Output the (X, Y) coordinate of the center of the cell containing the given text.  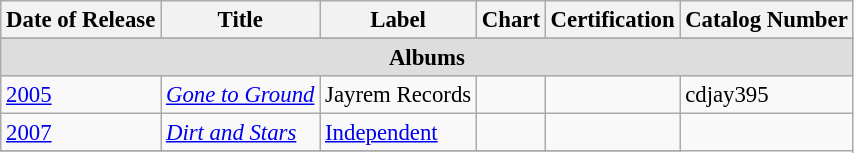
Chart (510, 20)
Certification (612, 20)
2007 (81, 133)
Independent (398, 133)
Dirt and Stars (240, 133)
Jayrem Records (398, 95)
Title (240, 20)
Date of Release (81, 20)
Label (398, 20)
Gone to Ground (240, 95)
2005 (81, 95)
Albums (427, 58)
Catalog Number (766, 20)
cdjay395 (766, 95)
